Detect which cell encompasses the target text, then output its [X, Y] center coordinate. 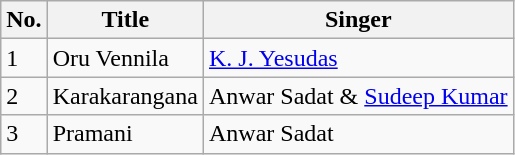
Anwar Sadat [358, 134]
2 [24, 96]
K. J. Yesudas [358, 58]
Karakarangana [125, 96]
Singer [358, 20]
Anwar Sadat & Sudeep Kumar [358, 96]
Pramani [125, 134]
Oru Vennila [125, 58]
3 [24, 134]
1 [24, 58]
No. [24, 20]
Title [125, 20]
